Locate the cell with the specified text and output its (X, Y) center coordinate. 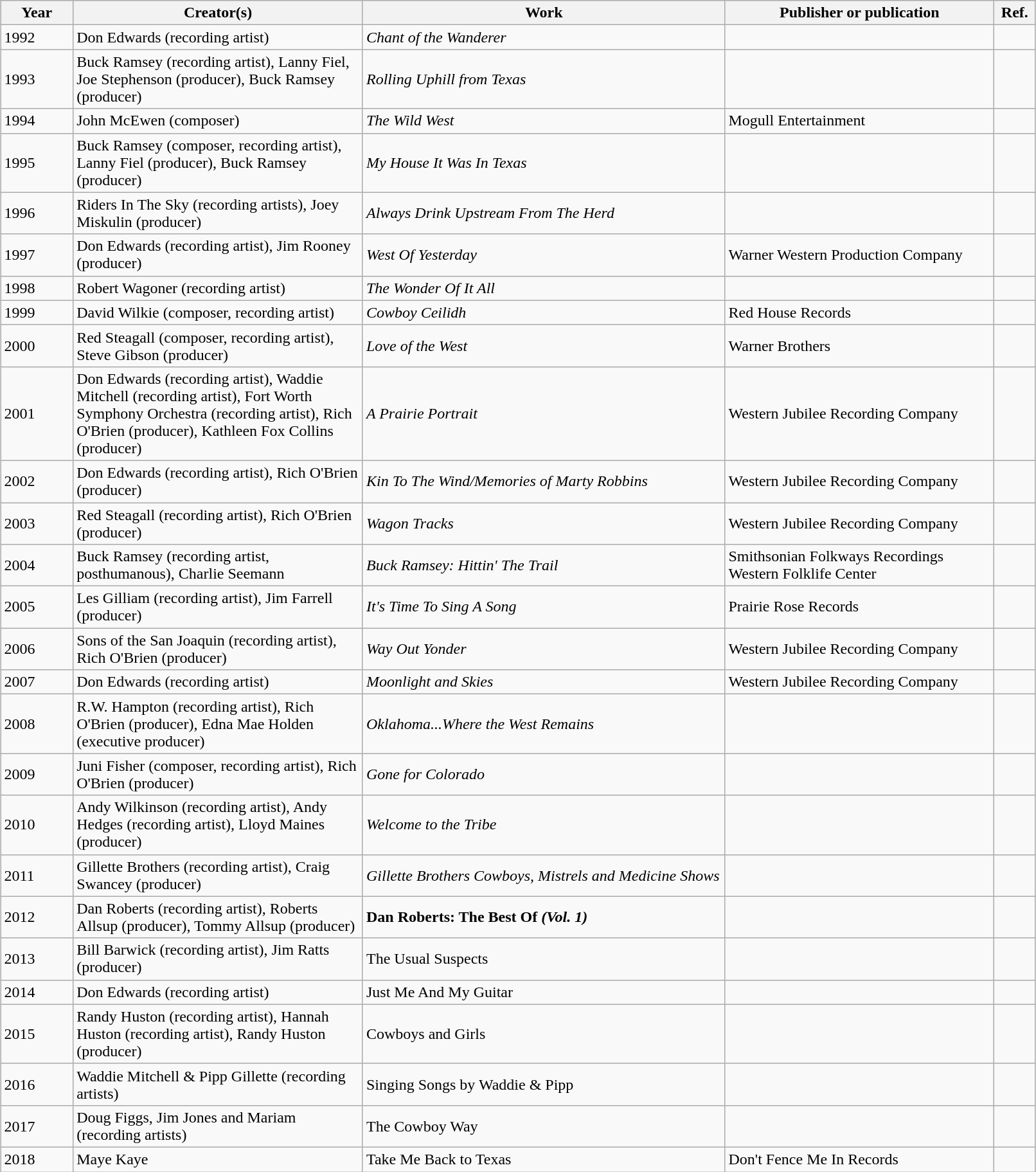
2012 (37, 917)
Waddie Mitchell & Pipp Gillette (recording artists) (219, 1084)
Riders In The Sky (recording artists), Joey Miskulin (producer) (219, 213)
Rolling Uphill from Texas (544, 79)
John McEwen (composer) (219, 121)
Dan Roberts: The Best Of (Vol. 1) (544, 917)
Just Me And My Guitar (544, 992)
2005 (37, 607)
2002 (37, 481)
Gillette Brothers (recording artist), Craig Swancey (producer) (219, 876)
Andy Wilkinson (recording artist), Andy Hedges (recording artist), Lloyd Maines (producer) (219, 825)
1999 (37, 312)
Kin To The Wind/Memories of Marty Robbins (544, 481)
Randy Huston (recording artist), Hannah Huston (recording artist), Randy Huston (producer) (219, 1034)
Mogull Entertainment (860, 121)
Sons of the San Joaquin (recording artist), Rich O'Brien (producer) (219, 649)
2010 (37, 825)
2000 (37, 346)
The Usual Suspects (544, 959)
Red House Records (860, 312)
Warner Western Production Company (860, 255)
Way Out Yonder (544, 649)
Red Steagall (recording artist), Rich O'Brien (producer) (219, 523)
2016 (37, 1084)
2008 (37, 724)
David Wilkie (composer, recording artist) (219, 312)
Chant of the Wanderer (544, 37)
2018 (37, 1159)
Buck Ramsey (recording artist, posthumanous), Charlie Seemann (219, 566)
Publisher or publication (860, 13)
2013 (37, 959)
Love of the West (544, 346)
Red Steagall (composer, recording artist), Steve Gibson (producer) (219, 346)
1994 (37, 121)
The Wild West (544, 121)
Cowboys and Girls (544, 1034)
1993 (37, 79)
Prairie Rose Records (860, 607)
Always Drink Upstream From The Herd (544, 213)
1998 (37, 288)
Moonlight and Skies (544, 682)
It's Time To Sing A Song (544, 607)
Gillette Brothers Cowboys, Mistrels and Medicine Shows (544, 876)
Gone for Colorado (544, 774)
2004 (37, 566)
Take Me Back to Texas (544, 1159)
Work (544, 13)
Bill Barwick (recording artist), Jim Ratts (producer) (219, 959)
Oklahoma...Where the West Remains (544, 724)
The Wonder Of It All (544, 288)
Buck Ramsey (composer, recording artist), Lanny Fiel (producer), Buck Ramsey (producer) (219, 163)
Maye Kaye (219, 1159)
1996 (37, 213)
2001 (37, 413)
1997 (37, 255)
Dan Roberts (recording artist), Roberts Allsup (producer), Tommy Allsup (producer) (219, 917)
Singing Songs by Waddie & Pipp (544, 1084)
Warner Brothers (860, 346)
Cowboy Ceilidh (544, 312)
2003 (37, 523)
2007 (37, 682)
Smithsonian Folkways RecordingsWestern Folklife Center (860, 566)
Don Edwards (recording artist), Rich O'Brien (producer) (219, 481)
2009 (37, 774)
Welcome to the Tribe (544, 825)
Year (37, 13)
A Prairie Portrait (544, 413)
West Of Yesterday (544, 255)
Ref. (1015, 13)
2015 (37, 1034)
Creator(s) (219, 13)
Doug Figgs, Jim Jones and Mariam (recording artists) (219, 1126)
1995 (37, 163)
The Cowboy Way (544, 1126)
My House It Was In Texas (544, 163)
Robert Wagoner (recording artist) (219, 288)
Don Edwards (recording artist), Jim Rooney (producer) (219, 255)
Juni Fisher (composer, recording artist), Rich O'Brien (producer) (219, 774)
2011 (37, 876)
Don't Fence Me In Records (860, 1159)
2014 (37, 992)
R.W. Hampton (recording artist), Rich O'Brien (producer), Edna Mae Holden (executive producer) (219, 724)
Buck Ramsey: Hittin' The Trail (544, 566)
2017 (37, 1126)
Wagon Tracks (544, 523)
2006 (37, 649)
Buck Ramsey (recording artist), Lanny Fiel, Joe Stephenson (producer), Buck Ramsey (producer) (219, 79)
1992 (37, 37)
Les Gilliam (recording artist), Jim Farrell (producer) (219, 607)
